Identify which cell holds the provided text, then report its (X, Y) central coordinate. 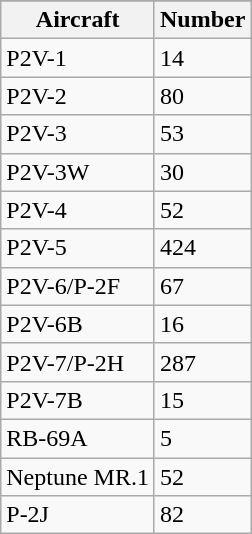
Number (202, 20)
424 (202, 248)
14 (202, 58)
30 (202, 172)
P2V-7B (78, 400)
P2V-7/P-2H (78, 362)
P-2J (78, 515)
P2V-6B (78, 324)
P2V-2 (78, 96)
80 (202, 96)
P2V-5 (78, 248)
16 (202, 324)
RB-69A (78, 438)
5 (202, 438)
53 (202, 134)
287 (202, 362)
P2V-4 (78, 210)
Aircraft (78, 20)
P2V-3 (78, 134)
P2V-6/P-2F (78, 286)
P2V-1 (78, 58)
15 (202, 400)
67 (202, 286)
Neptune MR.1 (78, 477)
82 (202, 515)
P2V-3W (78, 172)
